Locate the cell with the specified text and output its [X, Y] center coordinate. 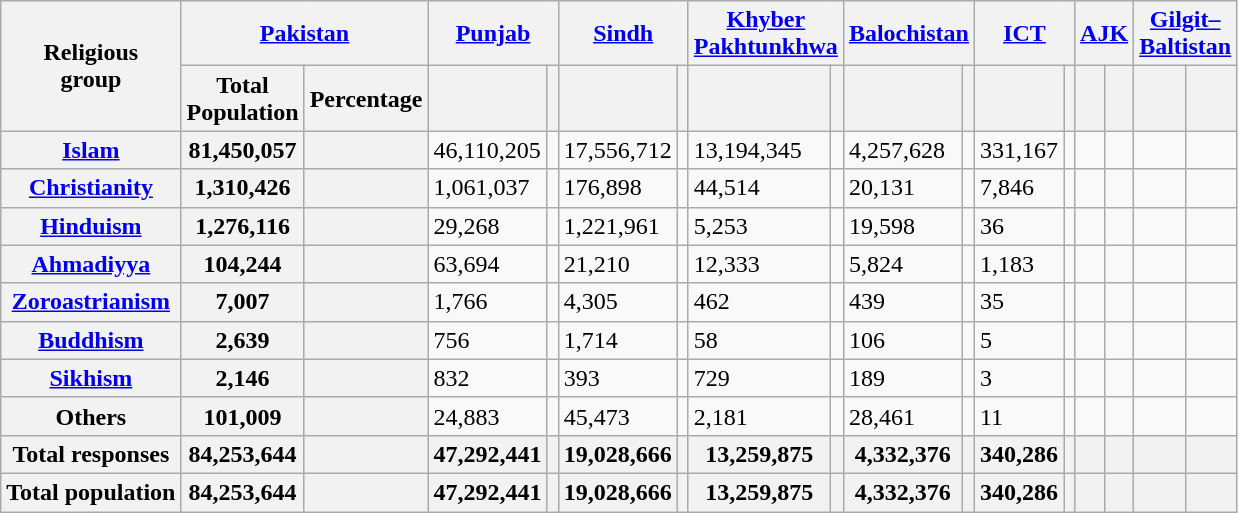
5,253 [759, 226]
46,110,205 [488, 150]
Religiousgroup [91, 66]
Balochistan [908, 34]
AJK [1104, 34]
2,181 [759, 416]
176,898 [618, 188]
17,556,712 [618, 150]
63,694 [488, 264]
Ahmadiyya [91, 264]
393 [618, 378]
7,846 [1018, 188]
439 [902, 302]
1,221,961 [618, 226]
Buddhism [91, 340]
Pakistan [304, 34]
81,450,057 [242, 150]
2,639 [242, 340]
35 [1018, 302]
832 [488, 378]
28,461 [902, 416]
Others [91, 416]
1,714 [618, 340]
Percentage [366, 98]
1,766 [488, 302]
1,310,426 [242, 188]
4,305 [618, 302]
Christianity [91, 188]
7,007 [242, 302]
1,276,116 [242, 226]
331,167 [1018, 150]
58 [759, 340]
29,268 [488, 226]
Sikhism [91, 378]
Gilgit–Baltistan [1186, 34]
1,183 [1018, 264]
462 [759, 302]
106 [902, 340]
Zoroastrianism [91, 302]
756 [488, 340]
19,598 [902, 226]
2,146 [242, 378]
189 [902, 378]
Punjab [493, 34]
45,473 [618, 416]
104,244 [242, 264]
1,061,037 [488, 188]
20,131 [902, 188]
101,009 [242, 416]
13,194,345 [759, 150]
5 [1018, 340]
5,824 [902, 264]
Hinduism [91, 226]
ICT [1024, 34]
12,333 [759, 264]
Total population [91, 492]
Sindh [623, 34]
44,514 [759, 188]
TotalPopulation [242, 98]
Total responses [91, 454]
KhyberPakhtunkhwa [766, 34]
36 [1018, 226]
21,210 [618, 264]
Islam [91, 150]
3 [1018, 378]
11 [1018, 416]
4,257,628 [902, 150]
729 [759, 378]
24,883 [488, 416]
